Capture the cell that displays the provided text and extract its (x, y) central coordinate. 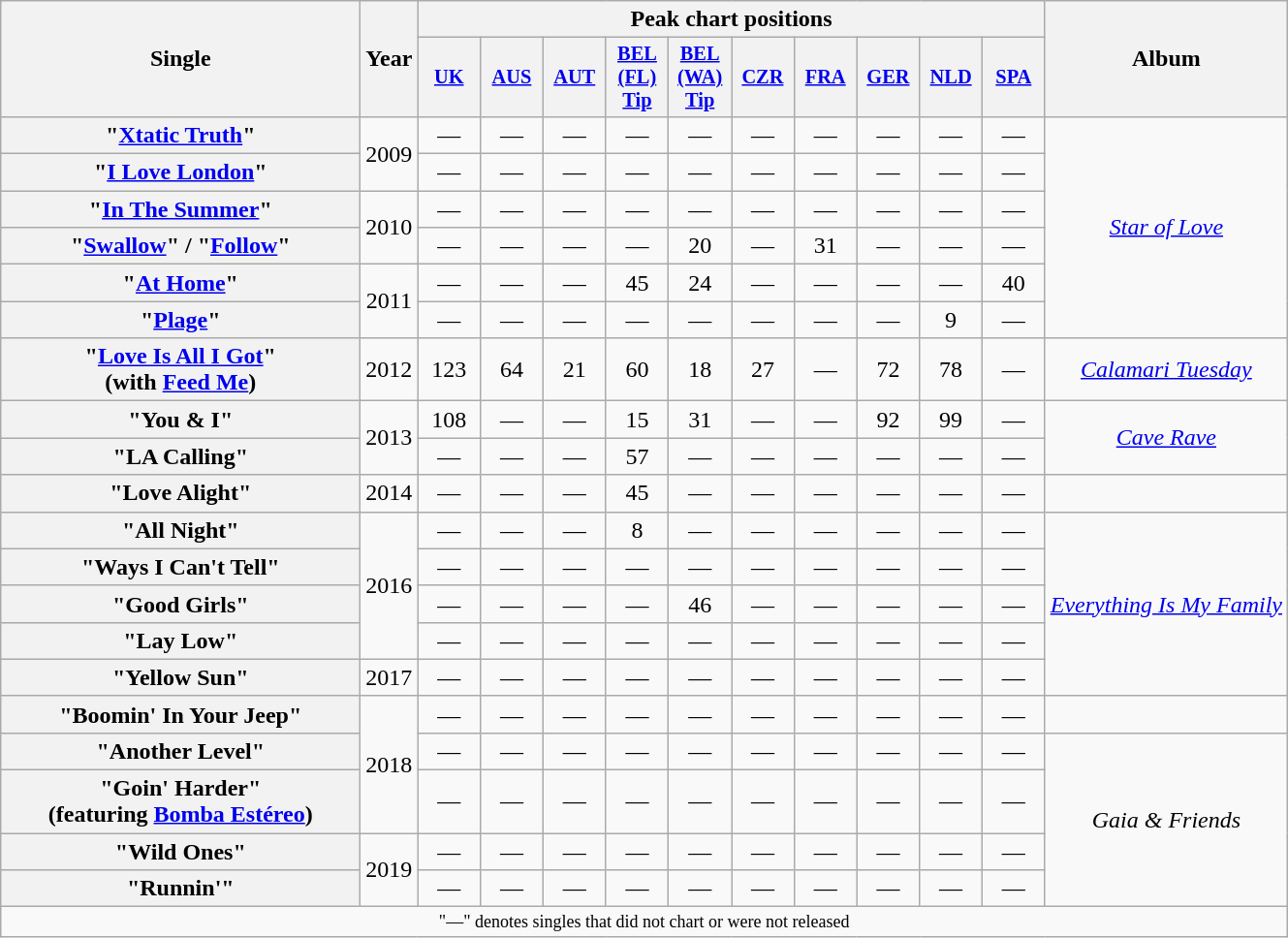
Cave Rave (1166, 438)
CZR (764, 78)
NLD (952, 78)
2017 (390, 677)
123 (450, 370)
BEL(FL)Tip (638, 78)
2012 (390, 370)
"You & I" (180, 420)
Single (180, 59)
18 (700, 370)
2014 (390, 493)
2018 (390, 764)
Everything Is My Family (1166, 604)
"All Night" (180, 530)
GER (888, 78)
57 (638, 456)
"Love Is All I Got"(with Feed Me) (180, 370)
AUS (512, 78)
2016 (390, 585)
9 (952, 320)
Album (1166, 59)
2019 (390, 870)
"Plage" (180, 320)
2009 (390, 153)
"Swallow" / "Follow" (180, 246)
21 (574, 370)
99 (952, 420)
92 (888, 420)
BEL(WA)Tip (700, 78)
2013 (390, 438)
78 (952, 370)
Star of Love (1166, 227)
"At Home" (180, 283)
UK (450, 78)
"Runnin'" (180, 889)
Peak chart positions (731, 19)
24 (700, 283)
"Yellow Sun" (180, 677)
64 (512, 370)
40 (1014, 283)
FRA (826, 78)
20 (700, 246)
"Ways I Can't Tell" (180, 567)
"—" denotes singles that did not chart or were not released (644, 922)
"Another Level" (180, 751)
108 (450, 420)
"In The Summer" (180, 209)
Year (390, 59)
"Boomin' In Your Jeep" (180, 714)
"Love Alight" (180, 493)
2011 (390, 301)
SPA (1014, 78)
27 (764, 370)
"Good Girls" (180, 604)
"Xtatic Truth" (180, 135)
Gaia & Friends (1166, 820)
46 (700, 604)
"Lay Low" (180, 641)
2010 (390, 228)
"LA Calling" (180, 456)
Calamari Tuesday (1166, 370)
72 (888, 370)
15 (638, 420)
AUT (574, 78)
"I Love London" (180, 172)
"Goin' Harder"(featuring Bomba Estéreo) (180, 802)
8 (638, 530)
60 (638, 370)
"Wild Ones" (180, 852)
